From the cell containing the given text, extract its center point as (x, y) coordinate. 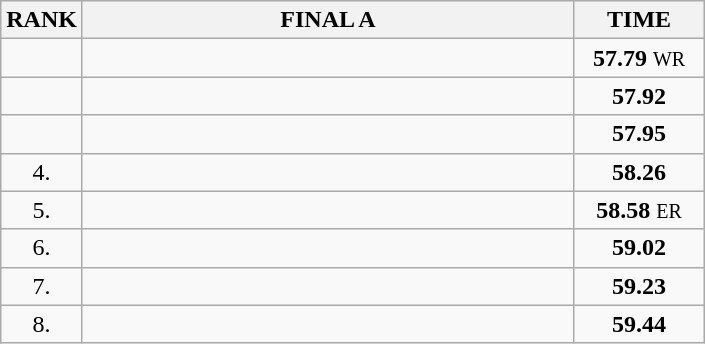
59.23 (640, 286)
57.95 (640, 134)
59.44 (640, 324)
5. (42, 210)
4. (42, 172)
57.92 (640, 96)
58.26 (640, 172)
FINAL A (328, 20)
RANK (42, 20)
6. (42, 248)
57.79 WR (640, 58)
8. (42, 324)
TIME (640, 20)
59.02 (640, 248)
7. (42, 286)
58.58 ER (640, 210)
